Detect which cell encompasses the target text, then output its [x, y] center coordinate. 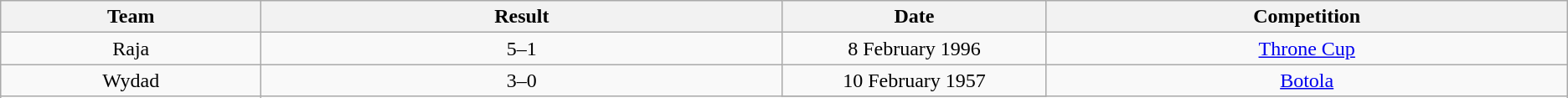
Date [915, 17]
10 February 1957 [915, 80]
Team [131, 17]
Throne Cup [1307, 49]
5–1 [522, 49]
Raja [131, 49]
Competition [1307, 17]
Botola [1307, 80]
Result [522, 17]
Wydad [131, 80]
8 February 1996 [915, 49]
3–0 [522, 80]
